Return the [X, Y] coordinate for the center point of the cell that contains the specified text.  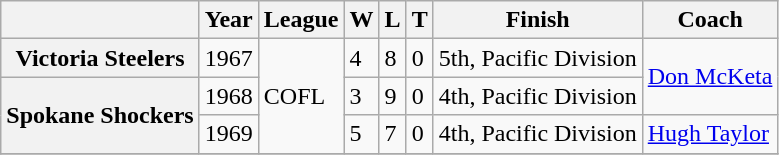
League [301, 20]
Hugh Taylor [710, 134]
L [392, 20]
4 [362, 58]
1968 [228, 96]
9 [392, 96]
Year [228, 20]
5th, Pacific Division [538, 58]
Spokane Shockers [100, 115]
1969 [228, 134]
W [362, 20]
Finish [538, 20]
3 [362, 96]
T [420, 20]
8 [392, 58]
7 [392, 134]
1967 [228, 58]
Victoria Steelers [100, 58]
5 [362, 134]
Don McKeta [710, 77]
Coach [710, 20]
COFL [301, 96]
